Output the (X, Y) coordinate of the center of the cell containing the given text.  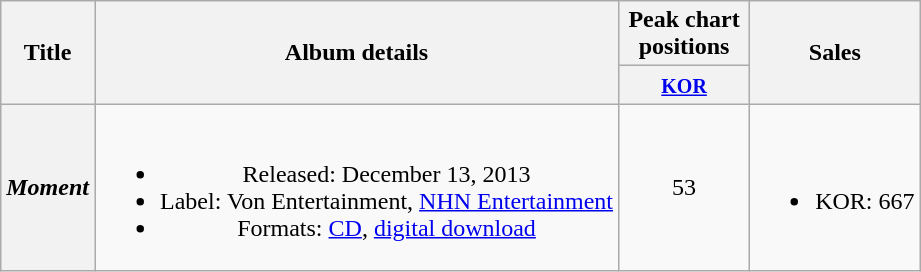
Album details (356, 52)
KOR: 667 (835, 188)
Released: December 13, 2013Label: Von Entertainment, NHN EntertainmentFormats: CD, digital download (356, 188)
Title (48, 52)
Moment (48, 188)
KOR (684, 85)
53 (684, 188)
Peak chart positions (684, 34)
Sales (835, 52)
